Scan for the cell matching the given text and deliver its (x, y) coordinate at center. 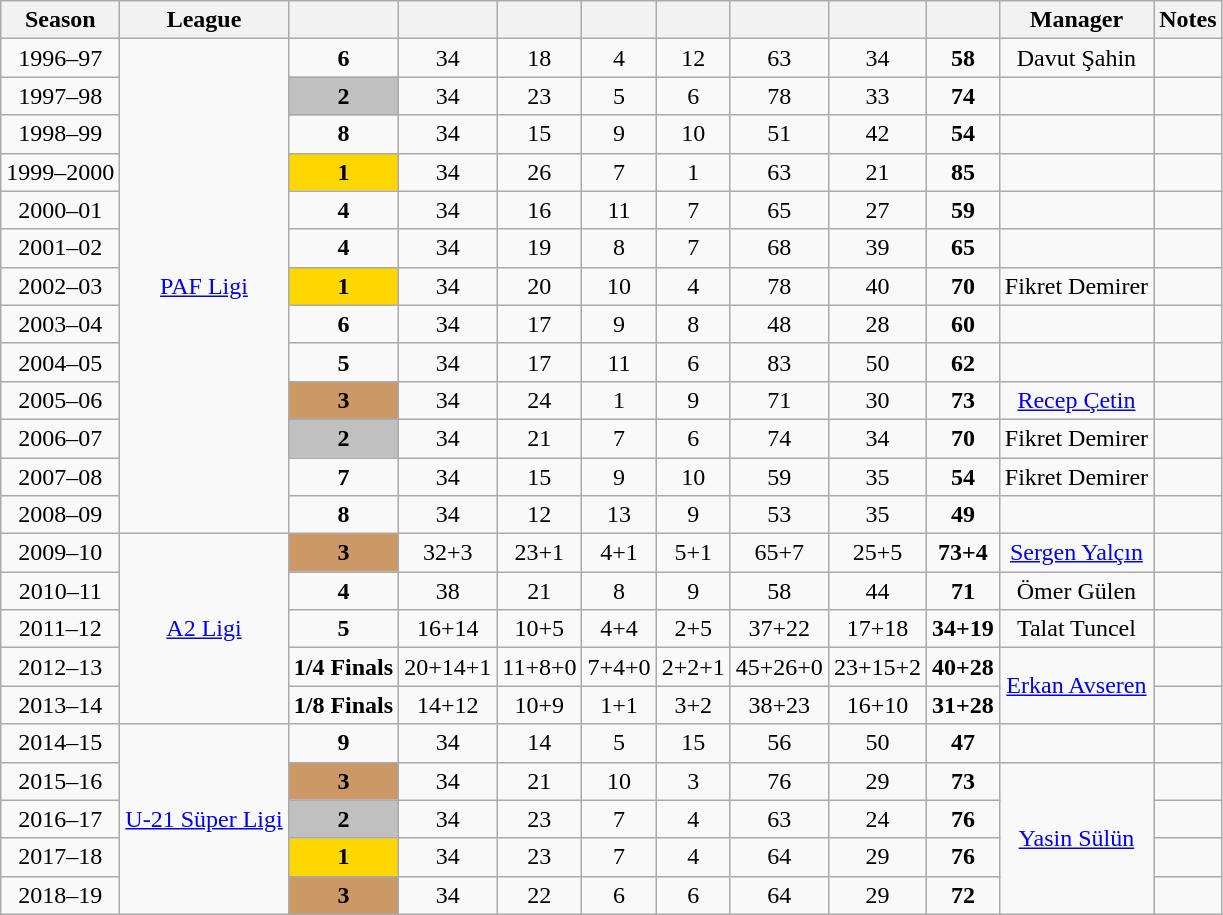
2010–11 (60, 591)
26 (540, 172)
53 (779, 515)
11+8+0 (540, 667)
Season (60, 20)
2001–02 (60, 248)
2014–15 (60, 743)
1998–99 (60, 134)
2002–03 (60, 286)
65+7 (779, 553)
10+9 (540, 705)
32+3 (448, 553)
2018–19 (60, 895)
34+19 (964, 629)
22 (540, 895)
U-21 Süper Ligi (204, 819)
56 (779, 743)
83 (779, 362)
49 (964, 515)
40+28 (964, 667)
2007–08 (60, 477)
27 (877, 210)
2009–10 (60, 553)
2+5 (693, 629)
1/4 Finals (343, 667)
48 (779, 324)
20+14+1 (448, 667)
Davut Şahin (1076, 58)
4+1 (619, 553)
28 (877, 324)
23+15+2 (877, 667)
2013–14 (60, 705)
16+10 (877, 705)
38+23 (779, 705)
2012–13 (60, 667)
3+2 (693, 705)
39 (877, 248)
51 (779, 134)
47 (964, 743)
20 (540, 286)
68 (779, 248)
1/8 Finals (343, 705)
PAF Ligi (204, 286)
2016–17 (60, 819)
62 (964, 362)
42 (877, 134)
19 (540, 248)
4+4 (619, 629)
Talat Tuncel (1076, 629)
Notes (1188, 20)
25+5 (877, 553)
2003–04 (60, 324)
73+4 (964, 553)
1997–98 (60, 96)
2008–09 (60, 515)
40 (877, 286)
2006–07 (60, 438)
Ömer Gülen (1076, 591)
10+5 (540, 629)
85 (964, 172)
30 (877, 400)
16 (540, 210)
7+4+0 (619, 667)
2017–18 (60, 857)
14 (540, 743)
23+1 (540, 553)
18 (540, 58)
38 (448, 591)
45+26+0 (779, 667)
1999–2000 (60, 172)
League (204, 20)
14+12 (448, 705)
17+18 (877, 629)
Yasin Sülün (1076, 838)
72 (964, 895)
37+22 (779, 629)
2+2+1 (693, 667)
2004–05 (60, 362)
Erkan Avseren (1076, 686)
60 (964, 324)
Manager (1076, 20)
5+1 (693, 553)
44 (877, 591)
1+1 (619, 705)
2000–01 (60, 210)
2011–12 (60, 629)
2015–16 (60, 781)
Recep Çetin (1076, 400)
2005–06 (60, 400)
Sergen Yalçın (1076, 553)
13 (619, 515)
16+14 (448, 629)
1996–97 (60, 58)
A2 Ligi (204, 629)
31+28 (964, 705)
33 (877, 96)
